Capture the cell that displays the provided text and extract its (X, Y) central coordinate. 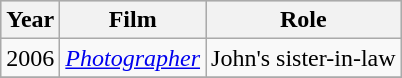
Film (133, 20)
Year (30, 20)
2006 (30, 58)
John's sister-in-law (304, 58)
Role (304, 20)
Photographer (133, 58)
